Capture the cell that displays the provided text and extract its (X, Y) central coordinate. 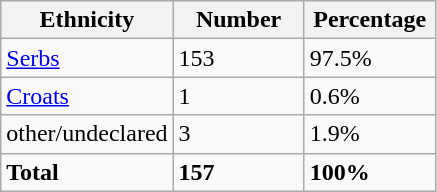
Croats (87, 96)
1 (238, 96)
0.6% (370, 96)
Total (87, 172)
100% (370, 172)
Number (238, 20)
153 (238, 58)
Percentage (370, 20)
157 (238, 172)
3 (238, 134)
97.5% (370, 58)
Ethnicity (87, 20)
other/undeclared (87, 134)
Serbs (87, 58)
1.9% (370, 134)
